Detect which cell encompasses the target text, then output its [x, y] center coordinate. 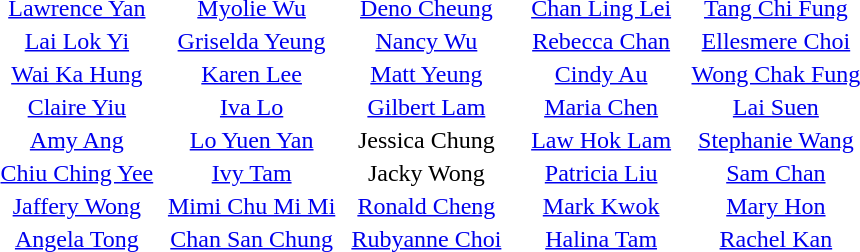
Iva Lo [252, 107]
Karen Lee [252, 74]
Rebecca Chan [601, 41]
Cindy Au [601, 74]
Ronald Cheng [426, 206]
Mark Kwok [601, 206]
Gilbert Lam [426, 107]
Griselda Yeung [252, 41]
Mimi Chu Mi Mi [252, 206]
Law Hok Lam [601, 140]
Lo Yuen Yan [252, 140]
Jessica Chung [426, 140]
Nancy Wu [426, 41]
Patricia Liu [601, 173]
Maria Chen [601, 107]
Ivy Tam [252, 173]
Jacky Wong [426, 173]
Matt Yeung [426, 74]
